Determine the (x, y) coordinate at the center of the cell enclosing the given text.  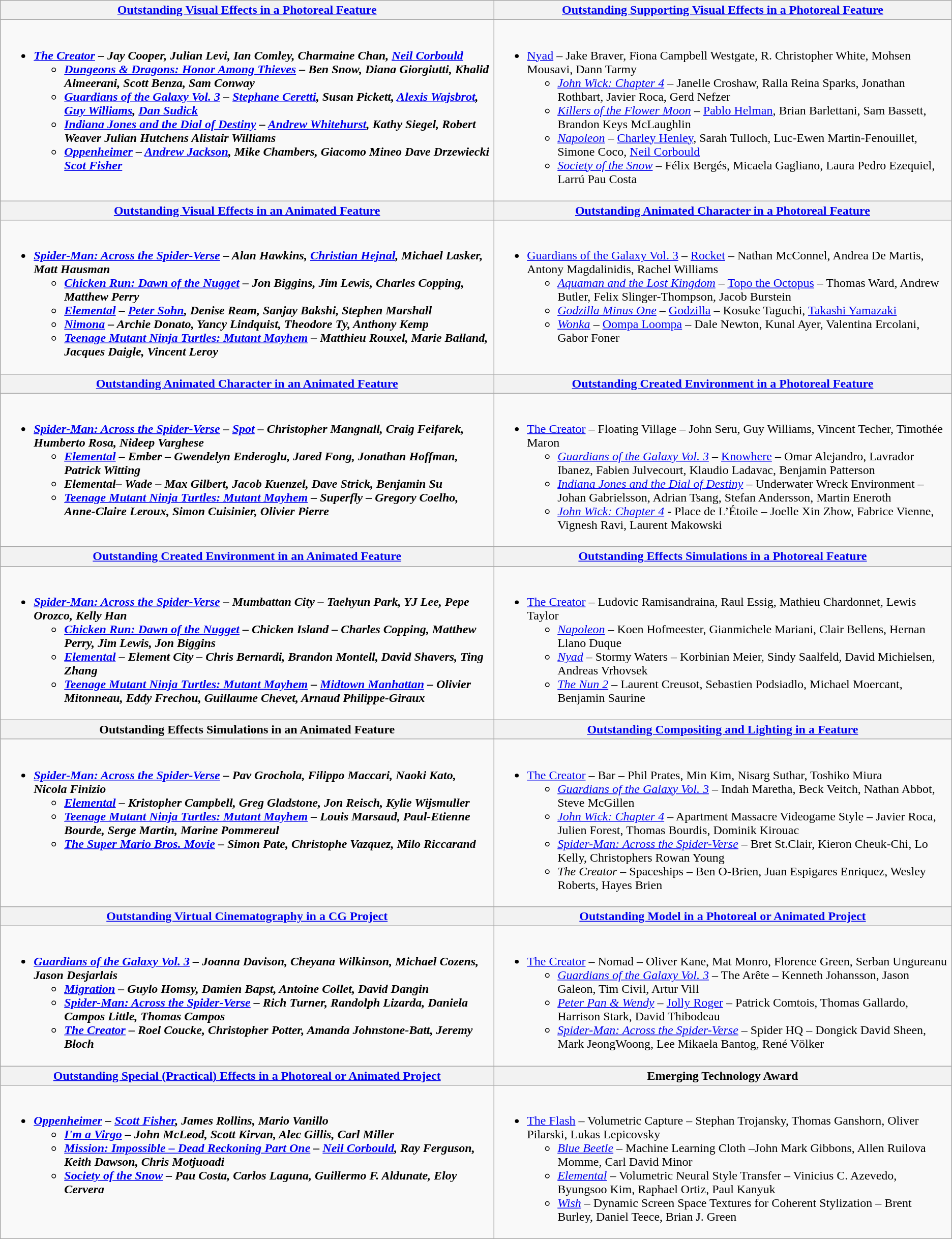
Outstanding Compositing and Lighting in a Feature (723, 729)
Outstanding Animated Character in an Animated Feature (247, 383)
Outstanding Visual Effects in a Photoreal Feature (247, 10)
Outstanding Created Environment in an Animated Feature (247, 556)
Outstanding Effects Simulations in a Photoreal Feature (723, 556)
Outstanding Effects Simulations in an Animated Feature (247, 729)
Outstanding Visual Effects in an Animated Feature (247, 211)
Outstanding Model in a Photoreal or Animated Project (723, 916)
Outstanding Animated Character in a Photoreal Feature (723, 211)
Emerging Technology Award (723, 1076)
Outstanding Supporting Visual Effects in a Photoreal Feature (723, 10)
Outstanding Special (Practical) Effects in a Photoreal or Animated Project (247, 1076)
Outstanding Created Environment in a Photoreal Feature (723, 383)
Outstanding Virtual Cinematography in a CG Project (247, 916)
